Capture the cell that displays the provided text and extract its [x, y] central coordinate. 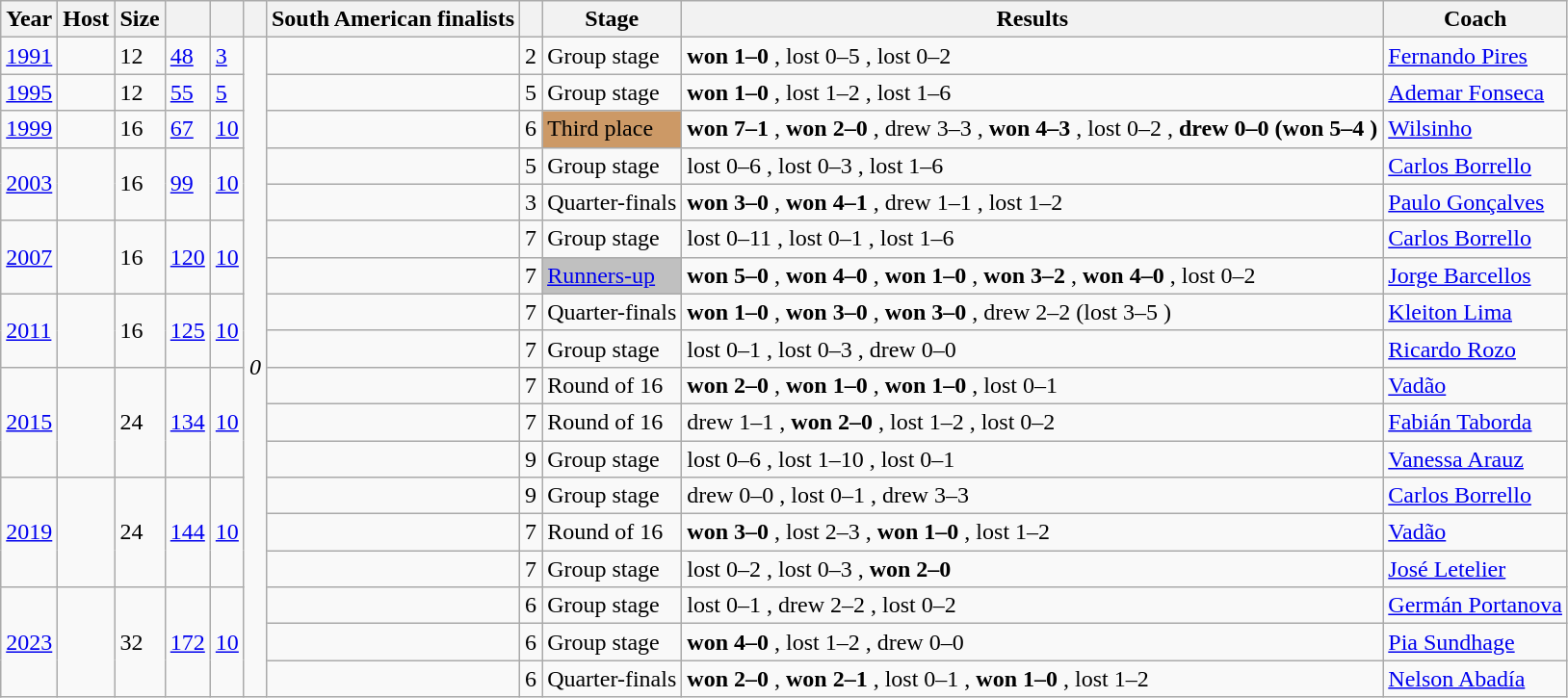
Ademar Fonseca [1476, 92]
Host [87, 19]
48 [187, 56]
55 [187, 92]
Stage [613, 19]
2007 [29, 257]
120 [187, 257]
Results [1032, 19]
Vanessa Arauz [1476, 459]
Ricardo Rozo [1476, 349]
125 [187, 330]
134 [187, 422]
144 [187, 532]
Coach [1476, 19]
lost 0–11 , lost 0–1 , lost 1–6 [1032, 239]
2003 [29, 184]
32 [140, 642]
won 1–0 , lost 1–2 , lost 1–6 [1032, 92]
Nelson Abadía [1476, 679]
won 3–0 , won 4–1 , drew 1–1 , lost 1–2 [1032, 202]
won 4–0 , lost 1–2 , drew 0–0 [1032, 642]
lost 0–1 , drew 2–2 , lost 0–2 [1032, 606]
Size [140, 19]
1999 [29, 129]
172 [187, 642]
won 1–0 , won 3–0 , won 3–0 , drew 2–2 (lost 3–5 ) [1032, 312]
won 7–1 , won 2–0 , drew 3–3 , won 4–3 , lost 0–2 , drew 0–0 (won 5–4 ) [1032, 129]
Wilsinho [1476, 129]
lost 0–6 , lost 0–3 , lost 1–6 [1032, 166]
1995 [29, 92]
lost 0–2 , lost 0–3 , won 2–0 [1032, 569]
99 [187, 184]
won 1–0 , lost 0–5 , lost 0–2 [1032, 56]
Fabián Taborda [1476, 422]
José Letelier [1476, 569]
0 [254, 368]
Jorge Barcellos [1476, 275]
Kleiton Lima [1476, 312]
Year [29, 19]
won 2–0 , won 1–0 , won 1–0 , lost 0–1 [1032, 385]
drew 0–0 , lost 0–1 , drew 3–3 [1032, 496]
1991 [29, 56]
won 3–0 , lost 2–3 , won 1–0 , lost 1–2 [1032, 532]
South American finalists [393, 19]
2011 [29, 330]
2015 [29, 422]
Third place [613, 129]
lost 0–6 , lost 1–10 , lost 0–1 [1032, 459]
drew 1–1 , won 2–0 , lost 1–2 , lost 0–2 [1032, 422]
won 2–0 , won 2–1 , lost 0–1 , won 1–0 , lost 1–2 [1032, 679]
2 [532, 56]
Pia Sundhage [1476, 642]
Runners-up [613, 275]
Paulo Gonçalves [1476, 202]
won 5–0 , won 4–0 , won 1–0 , won 3–2 , won 4–0 , lost 0–2 [1032, 275]
2019 [29, 532]
Germán Portanova [1476, 606]
67 [187, 129]
2023 [29, 642]
Fernando Pires [1476, 56]
lost 0–1 , lost 0–3 , drew 0–0 [1032, 349]
